Pinpoint the cell where the given text exists, returning its (X, Y) midpoint coordinate. 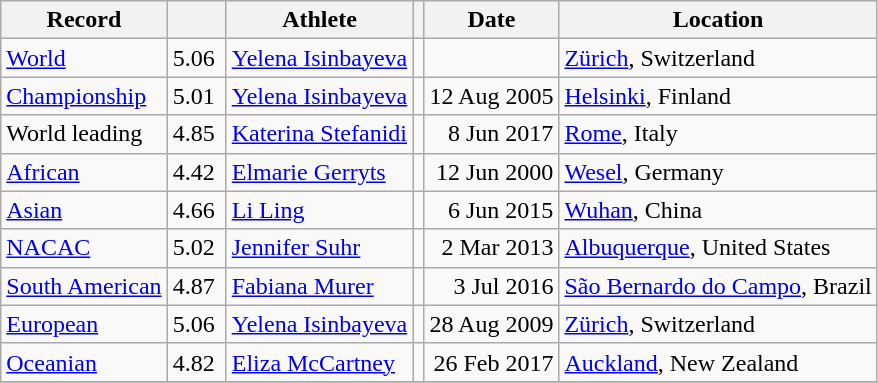
4.42 (196, 172)
Oceanian (84, 362)
28 Aug 2009 (492, 324)
World leading (84, 134)
Elmarie Gerryts (320, 172)
6 Jun 2015 (492, 210)
3 Jul 2016 (492, 286)
Helsinki, Finland (718, 96)
12 Jun 2000 (492, 172)
African (84, 172)
World (84, 58)
Date (492, 20)
2 Mar 2013 (492, 248)
Katerina Stefanidi (320, 134)
Eliza McCartney (320, 362)
Fabiana Murer (320, 286)
8 Jun 2017 (492, 134)
São Bernardo do Campo, Brazil (718, 286)
Asian (84, 210)
4.82 (196, 362)
Location (718, 20)
Jennifer Suhr (320, 248)
Albuquerque, United States (718, 248)
European (84, 324)
Athlete (320, 20)
Wuhan, China (718, 210)
26 Feb 2017 (492, 362)
Auckland, New Zealand (718, 362)
4.87 (196, 286)
NACAC (84, 248)
5.02 (196, 248)
Wesel, Germany (718, 172)
4.85 (196, 134)
Li Ling (320, 210)
South American (84, 286)
Record (84, 20)
4.66 (196, 210)
5.01 (196, 96)
12 Aug 2005 (492, 96)
Championship (84, 96)
Rome, Italy (718, 134)
